Capture the cell that displays the provided text and extract its [X, Y] central coordinate. 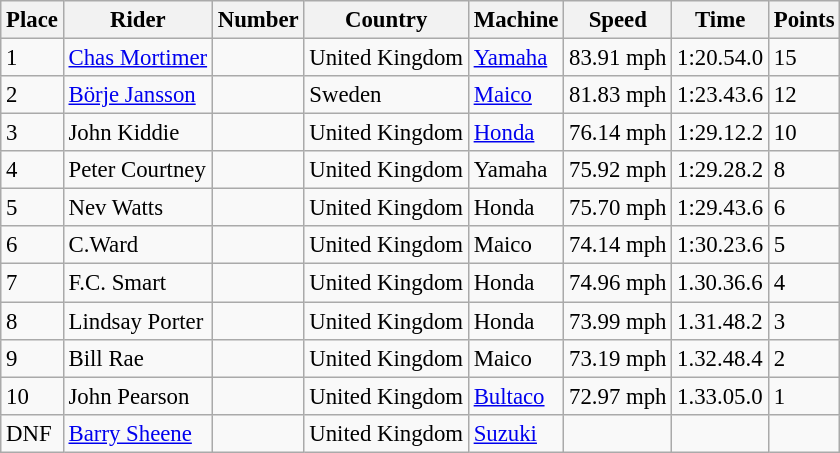
Nev Watts [138, 208]
83.91 mph [618, 58]
1:20.54.0 [720, 58]
1:29.28.2 [720, 170]
Peter Courtney [138, 170]
Speed [618, 20]
Suzuki [516, 433]
7 [32, 283]
75.70 mph [618, 208]
73.19 mph [618, 358]
C.Ward [138, 245]
12 [804, 95]
John Kiddie [138, 133]
Chas Mortimer [138, 58]
Points [804, 20]
1:30.23.6 [720, 245]
Barry Sheene [138, 433]
F.C. Smart [138, 283]
73.99 mph [618, 321]
72.97 mph [618, 396]
1:29.12.2 [720, 133]
Lindsay Porter [138, 321]
74.14 mph [618, 245]
Place [32, 20]
Rider [138, 20]
John Pearson [138, 396]
DNF [32, 433]
Time [720, 20]
1:23.43.6 [720, 95]
75.92 mph [618, 170]
1.33.05.0 [720, 396]
74.96 mph [618, 283]
9 [32, 358]
1:29.43.6 [720, 208]
1.31.48.2 [720, 321]
76.14 mph [618, 133]
1.30.36.6 [720, 283]
1.32.48.4 [720, 358]
Machine [516, 20]
Bill Rae [138, 358]
Country [386, 20]
81.83 mph [618, 95]
15 [804, 58]
Sweden [386, 95]
Bultaco [516, 396]
Number [258, 20]
Börje Jansson [138, 95]
